Detect which cell encompasses the target text, then output its (x, y) center coordinate. 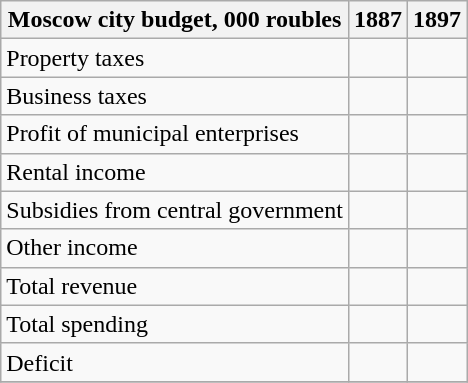
1897 (436, 20)
Total spending (175, 324)
Total revenue (175, 286)
Moscow city budget, 000 roubles (175, 20)
Other income (175, 248)
Property taxes (175, 58)
1887 (378, 20)
Profit of municipal enterprises (175, 134)
Rental income (175, 172)
Subsidies from central government (175, 210)
Business taxes (175, 96)
Deficit (175, 362)
